For the text-containing cell, return its midpoint in [x, y] coordinate format. 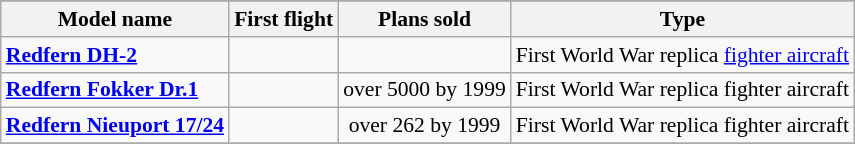
Type [682, 19]
Redfern Fokker Dr.1 [115, 90]
over 5000 by 1999 [424, 90]
First flight [284, 19]
Redfern DH-2 [115, 55]
Plans sold [424, 19]
Redfern Nieuport 17/24 [115, 126]
Model name [115, 19]
over 262 by 1999 [424, 126]
